Determine the (x, y) coordinate at the center of the cell enclosing the given text.  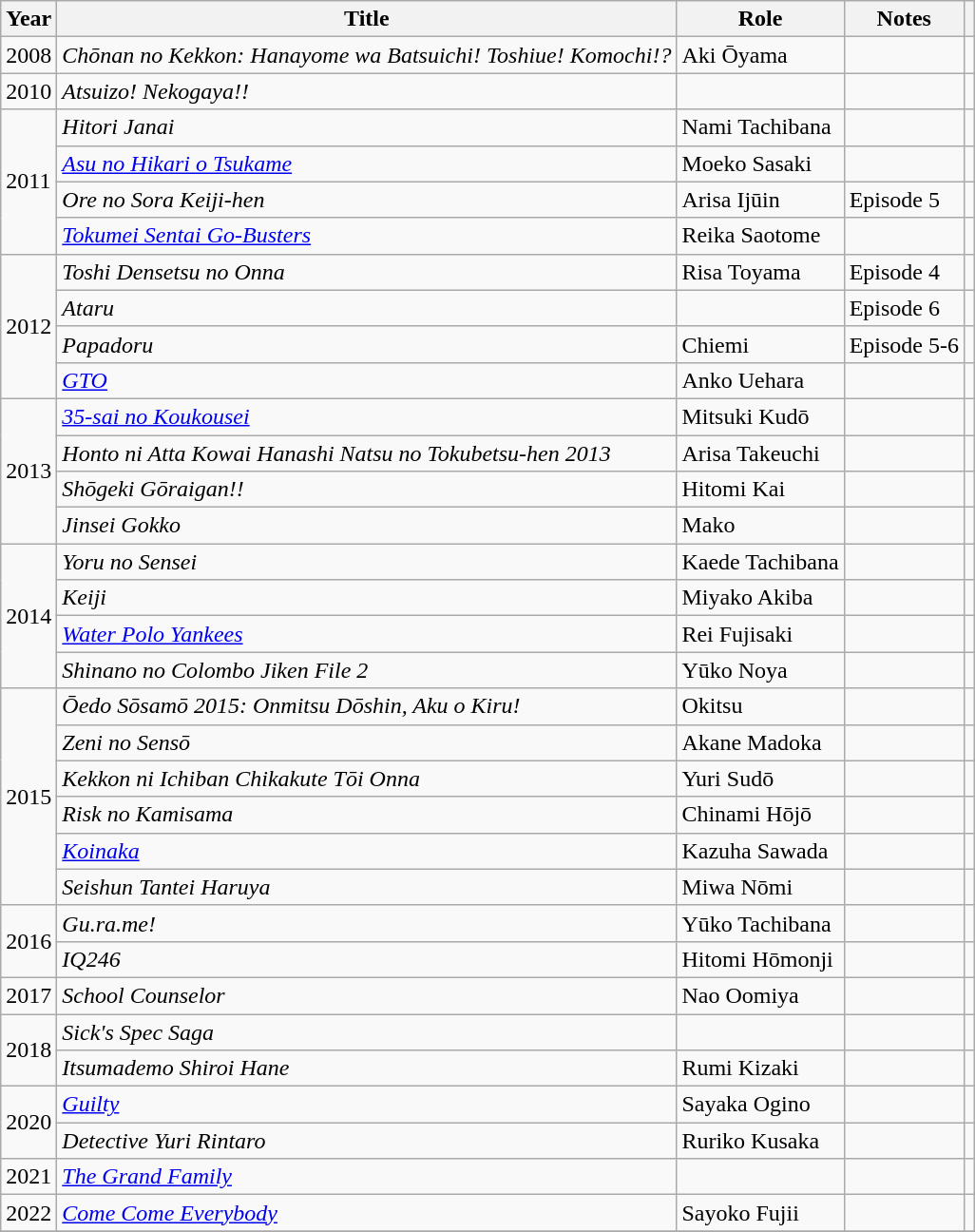
Ruriko Kusaka (760, 1141)
Toshi Densetsu no Onna (367, 272)
Mako (760, 526)
Koinaka (367, 851)
Reika Saotome (760, 236)
Ataru (367, 308)
Yuri Sudō (760, 779)
Shōgeki Gōraigan!! (367, 490)
Chiemi (760, 344)
Papadoru (367, 344)
Arisa Ijūin (760, 200)
Hitomi Kai (760, 490)
2020 (29, 1123)
Nami Tachibana (760, 127)
GTO (367, 380)
2011 (29, 182)
2021 (29, 1177)
Anko Uehara (760, 380)
Asu no Hikari o Tsukame (367, 164)
Yūko Tachibana (760, 923)
Okitsu (760, 706)
Rei Fujisaki (760, 634)
Miwa Nōmi (760, 887)
Gu.ra.me! (367, 923)
Chōnan no Kekkon: Hanayome wa Batsuichi! Toshiue! Komochi!? (367, 55)
Jinsei Gokko (367, 526)
Arisa Takeuchi (760, 453)
Honto ni Atta Kowai Hanashi Natsu no Tokubetsu-hen 2013 (367, 453)
Tokumei Sentai Go-Busters (367, 236)
Chinami Hōjō (760, 815)
Risk no Kamisama (367, 815)
Episode 5 (904, 200)
Aki Ōyama (760, 55)
Akane Madoka (760, 742)
Episode 6 (904, 308)
2017 (29, 995)
2008 (29, 55)
Hitori Janai (367, 127)
Shinano no Colombo Jiken File 2 (367, 670)
Hitomi Hōmonji (760, 959)
Detective Yuri Rintaro (367, 1141)
35-sai no Koukousei (367, 416)
Episode 4 (904, 272)
2015 (29, 797)
Miyako Akiba (760, 598)
Rumi Kizaki (760, 1068)
Sayoko Fujii (760, 1213)
Ōedo Sōsamō 2015: Onmitsu Dōshin, Aku o Kiru! (367, 706)
2014 (29, 616)
Episode 5-6 (904, 344)
School Counselor (367, 995)
Guilty (367, 1105)
Ore no Sora Keiji-hen (367, 200)
Yoru no Sensei (367, 562)
Zeni no Sensō (367, 742)
2010 (29, 91)
Notes (904, 19)
Come Come Everybody (367, 1213)
The Grand Family (367, 1177)
Seishun Tantei Haruya (367, 887)
Water Polo Yankees (367, 634)
Mitsuki Kudō (760, 416)
Nao Oomiya (760, 995)
Yūko Noya (760, 670)
2022 (29, 1213)
Atsuizo! Nekogaya!! (367, 91)
Risa Toyama (760, 272)
Sayaka Ogino (760, 1105)
2016 (29, 941)
2012 (29, 326)
Kekkon ni Ichiban Chikakute Tōi Onna (367, 779)
2018 (29, 1049)
Keiji (367, 598)
Role (760, 19)
Itsumademo Shiroi Hane (367, 1068)
2013 (29, 471)
Kaede Tachibana (760, 562)
IQ246 (367, 959)
Sick's Spec Saga (367, 1031)
Moeko Sasaki (760, 164)
Year (29, 19)
Title (367, 19)
Kazuha Sawada (760, 851)
